Find where the given text appears and provide that cell's center as [X, Y] coordinate. 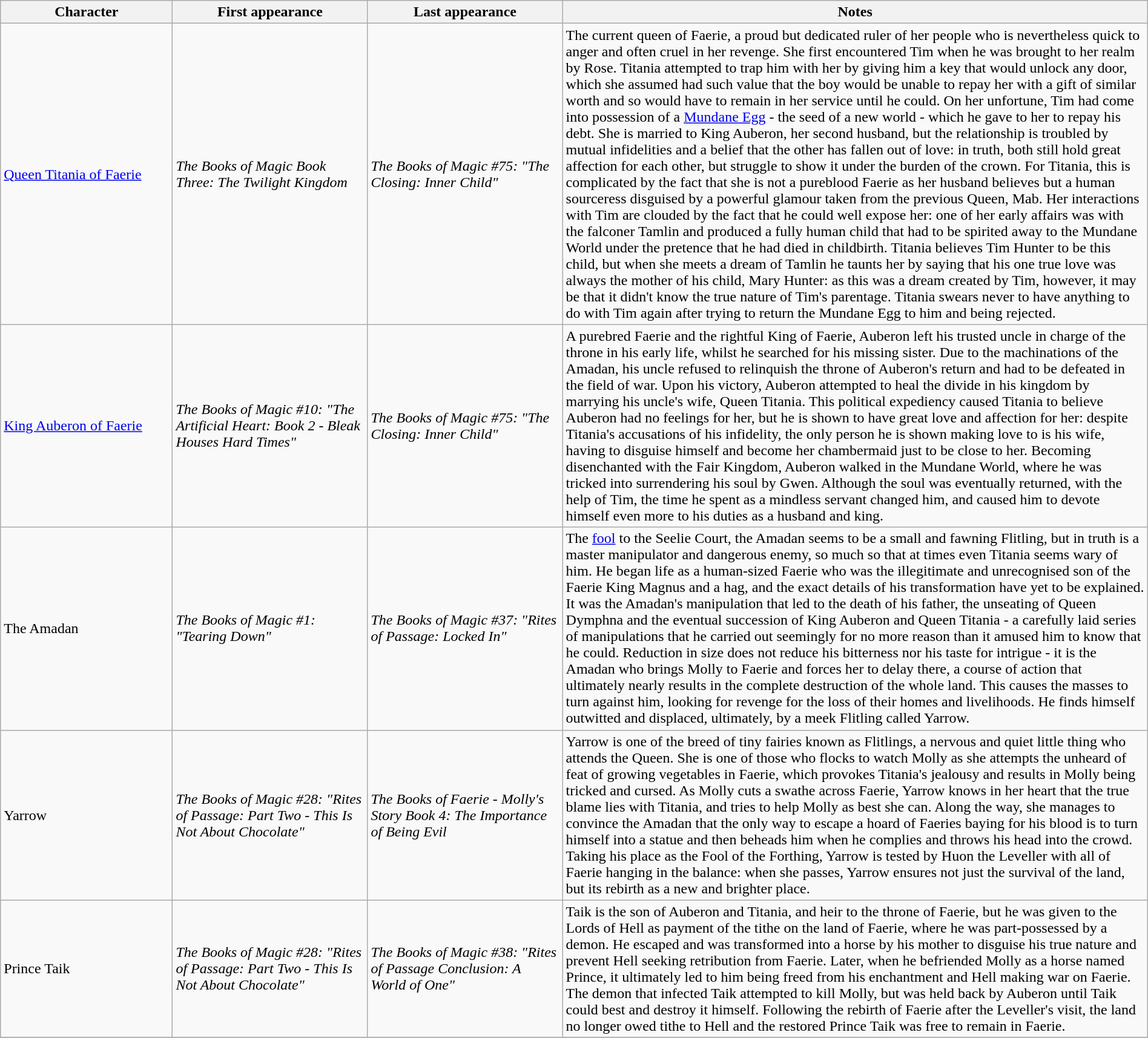
The Amadan [87, 628]
Character [87, 12]
Notes [855, 12]
Prince Taik [87, 968]
The Books of Magic Book Three: The Twilight Kingdom [270, 174]
The Books of Magic #10: "The Artificial Heart: Book 2 - Bleak Houses Hard Times" [270, 426]
The Books of Magic #1: "Tearing Down" [270, 628]
The Books of Magic #37: "Rites of Passage: Locked In" [465, 628]
King Auberon of Faerie [87, 426]
Queen Titania of Faerie [87, 174]
First appearance [270, 12]
The Books of Faerie - Molly's Story Book 4: The Importance of Being Evil [465, 815]
Yarrow [87, 815]
Last appearance [465, 12]
The Books of Magic #38: "Rites of Passage Conclusion: A World of One" [465, 968]
